Identify which cell holds the provided text, then report its (x, y) central coordinate. 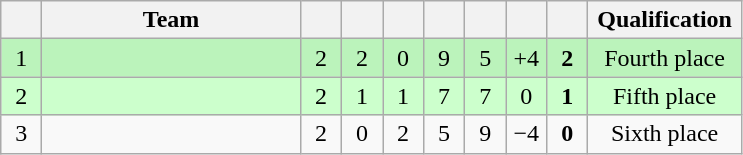
Fifth place (665, 96)
Team (172, 20)
+4 (526, 58)
Sixth place (665, 134)
Qualification (665, 20)
−4 (526, 134)
3 (22, 134)
Fourth place (665, 58)
